Search for the cell housing the specified text and yield its [X, Y] center coordinate. 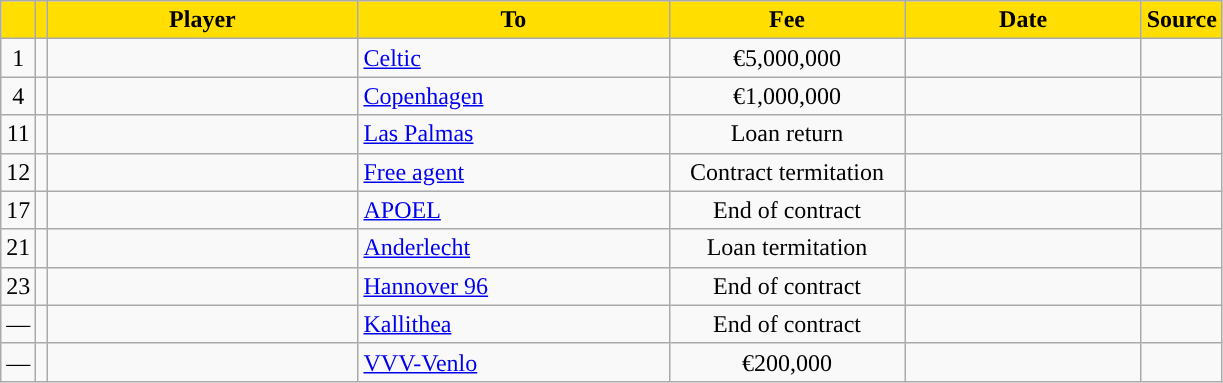
Anderlecht [514, 248]
€200,000 [787, 362]
Player [202, 20]
Loan return [787, 134]
Kallithea [514, 324]
€5,000,000 [787, 58]
Fee [787, 20]
Copenhagen [514, 96]
Loan termitation [787, 248]
Hannover 96 [514, 286]
1 [18, 58]
Contract termitation [787, 172]
23 [18, 286]
4 [18, 96]
€1,000,000 [787, 96]
Celtic [514, 58]
APOEL [514, 210]
Free agent [514, 172]
17 [18, 210]
Las Palmas [514, 134]
To [514, 20]
12 [18, 172]
VVV-Venlo [514, 362]
Source [1182, 20]
21 [18, 248]
Date [1023, 20]
11 [18, 134]
